Provide the (X, Y) coordinate of the cell's center where the given text is located.  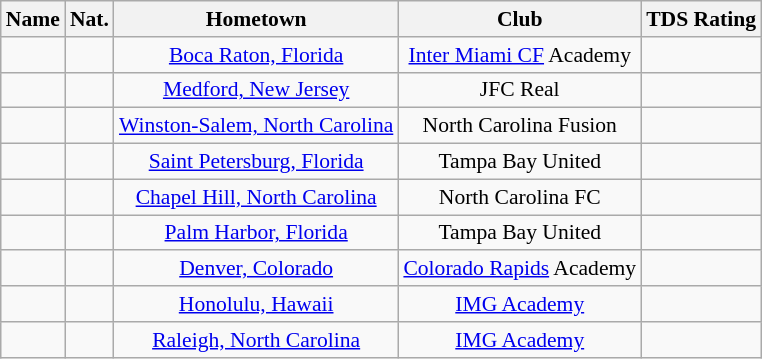
Nat. (90, 19)
Colorado Rapids Academy (520, 269)
Club (520, 19)
North Carolina Fusion (520, 126)
Winston-Salem, North Carolina (256, 126)
JFC Real (520, 90)
Boca Raton, Florida (256, 55)
Medford, New Jersey (256, 90)
Raleigh, North Carolina (256, 340)
Honolulu, Hawaii (256, 304)
Saint Petersburg, Florida (256, 162)
Denver, Colorado (256, 269)
TDS Rating (701, 19)
North Carolina FC (520, 197)
Hometown (256, 19)
Chapel Hill, North Carolina (256, 197)
Inter Miami CF Academy (520, 55)
Name (33, 19)
Palm Harbor, Florida (256, 233)
